Capture the cell that displays the provided text and extract its [x, y] central coordinate. 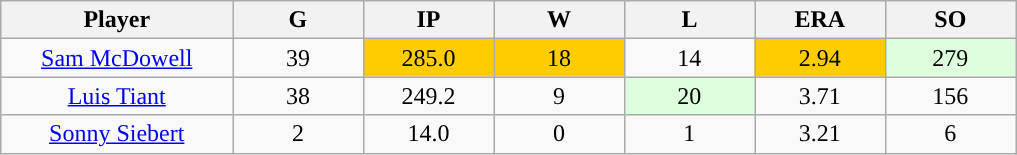
Sam McDowell [117, 58]
38 [298, 96]
6 [950, 134]
20 [689, 96]
W [559, 20]
279 [950, 58]
1 [689, 134]
Sonny Siebert [117, 134]
249.2 [428, 96]
Player [117, 20]
0 [559, 134]
285.0 [428, 58]
ERA [820, 20]
18 [559, 58]
2.94 [820, 58]
14.0 [428, 134]
2 [298, 134]
3.21 [820, 134]
G [298, 20]
SO [950, 20]
9 [559, 96]
3.71 [820, 96]
156 [950, 96]
39 [298, 58]
14 [689, 58]
Luis Tiant [117, 96]
L [689, 20]
IP [428, 20]
